Extract the [X, Y] coordinate from the center of the cell holding the provided text.  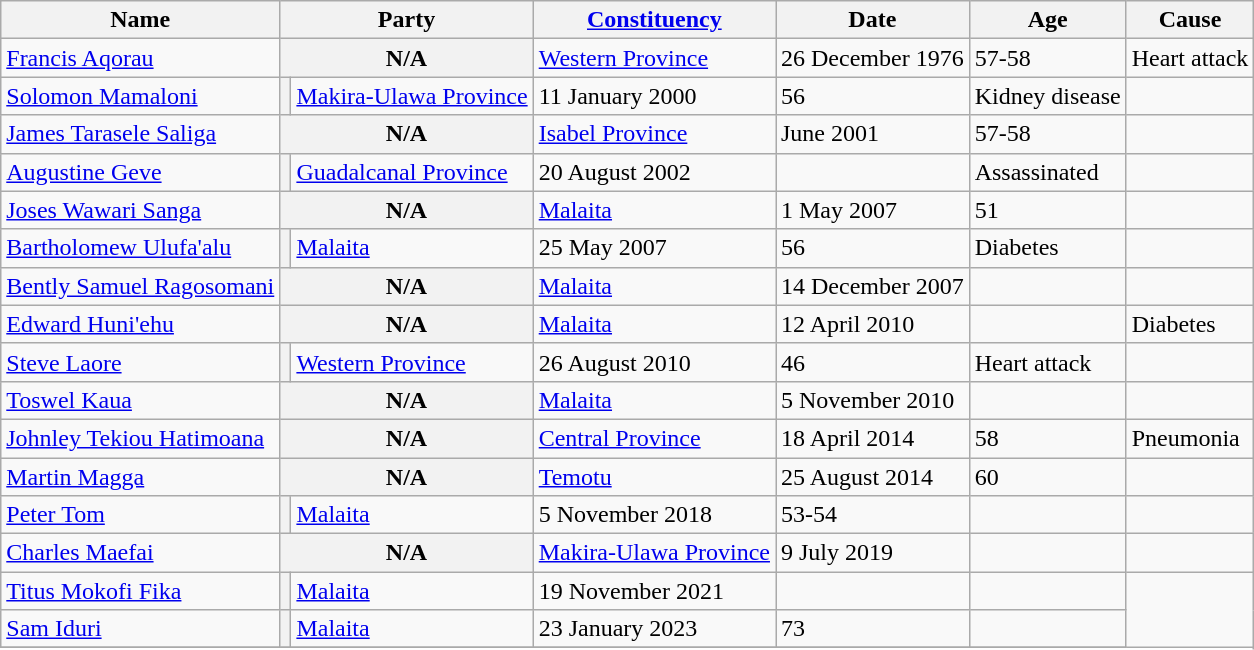
Solomon Mamaloni [140, 96]
Martin Magga [140, 477]
Age [1048, 20]
Charles Maefai [140, 553]
Edward Huni'ehu [140, 324]
Party [406, 20]
19 November 2021 [654, 591]
Cause [1190, 20]
25 May 2007 [654, 248]
Isabel Province [654, 134]
5 November 2018 [654, 515]
Titus Mokofi Fika [140, 591]
Temotu [654, 477]
60 [1048, 477]
Augustine Geve [140, 172]
5 November 2010 [873, 400]
1 May 2007 [873, 210]
25 August 2014 [873, 477]
14 December 2007 [873, 286]
Bartholomew Ulufa'alu [140, 248]
46 [873, 362]
Central Province [654, 438]
Steve Laore [140, 362]
Joses Wawari Sanga [140, 210]
Johnley Tekiou Hatimoana [140, 438]
Toswel Kaua [140, 400]
Bently Samuel Ragosomani [140, 286]
James Tarasele Saliga [140, 134]
26 December 1976 [873, 58]
Peter Tom [140, 515]
Constituency [654, 20]
Name [140, 20]
11 January 2000 [654, 96]
June 2001 [873, 134]
73 [873, 629]
Pneumonia [1190, 438]
12 April 2010 [873, 324]
Assassinated [1048, 172]
Sam Iduri [140, 629]
58 [1048, 438]
23 January 2023 [654, 629]
Kidney disease [1048, 96]
51 [1048, 210]
Francis Aqorau [140, 58]
20 August 2002 [654, 172]
26 August 2010 [654, 362]
Guadalcanal Province [412, 172]
53-54 [873, 515]
18 April 2014 [873, 438]
9 July 2019 [873, 553]
Date [873, 20]
